Determine the (x, y) coordinate at the center of the cell enclosing the given text.  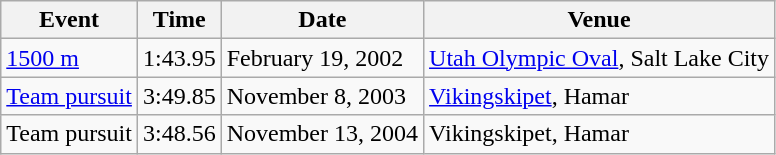
Time (179, 20)
3:49.85 (179, 96)
November 13, 2004 (322, 134)
February 19, 2002 (322, 58)
Date (322, 20)
1500 m (70, 58)
Event (70, 20)
November 8, 2003 (322, 96)
Venue (600, 20)
Utah Olympic Oval, Salt Lake City (600, 58)
3:48.56 (179, 134)
1:43.95 (179, 58)
